Extract the [X, Y] coordinate from the center of the cell holding the provided text.  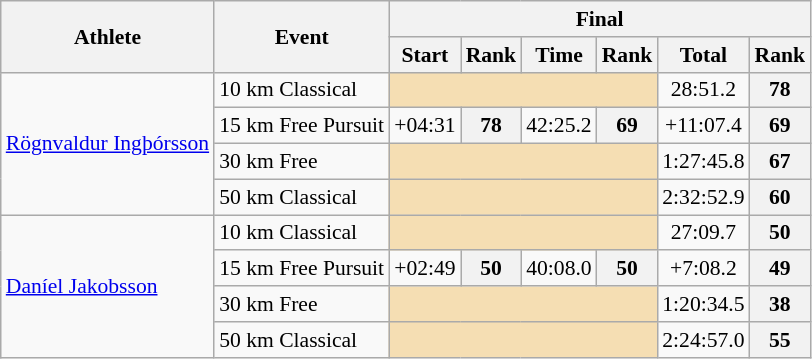
49 [780, 269]
Start [424, 55]
42:25.2 [558, 126]
67 [780, 162]
+7:08.2 [703, 269]
2:32:52.9 [703, 197]
Total [703, 55]
Athlete [108, 36]
Event [302, 36]
38 [780, 304]
Time [558, 55]
1:20:34.5 [703, 304]
28:51.2 [703, 90]
27:09.7 [703, 233]
40:08.0 [558, 269]
Final [600, 19]
2:24:57.0 [703, 340]
1:27:45.8 [703, 162]
Daníel Jakobsson [108, 286]
+11:07.4 [703, 126]
55 [780, 340]
Rögnvaldur Ingþórsson [108, 143]
+02:49 [424, 269]
60 [780, 197]
+04:31 [424, 126]
